Pinpoint the cell where the given text exists, returning its [X, Y] midpoint coordinate. 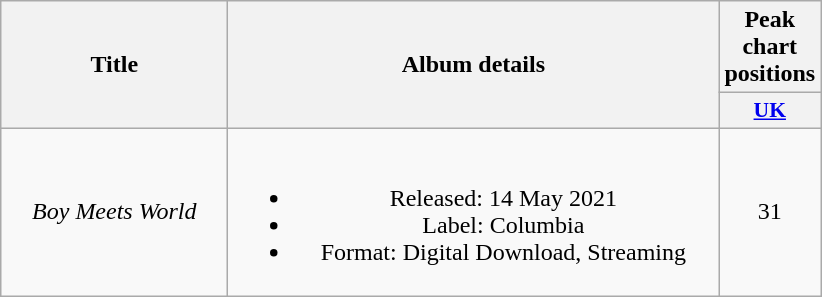
UK [770, 111]
31 [770, 212]
Album details [474, 65]
Boy Meets World [114, 212]
Title [114, 65]
Peak chart positions [770, 47]
Released: 14 May 2021Label: ColumbiaFormat: Digital Download, Streaming [474, 212]
